Return the (X, Y) coordinate for the center point of the cell that contains the specified text.  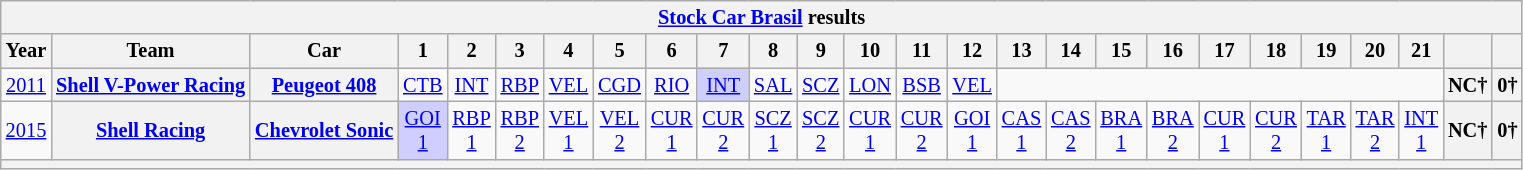
9 (820, 51)
Stock Car Brasil results (762, 17)
11 (922, 51)
5 (620, 51)
21 (1421, 51)
CAS1 (1022, 130)
18 (1276, 51)
BRA2 (1173, 130)
RBP (520, 85)
BRA1 (1121, 130)
Shell Racing (150, 130)
6 (672, 51)
12 (972, 51)
15 (1121, 51)
13 (1022, 51)
20 (1376, 51)
INT1 (1421, 130)
SCZ2 (820, 130)
LON (870, 85)
CGD (620, 85)
Year (26, 51)
3 (520, 51)
CAS2 (1070, 130)
SCZ1 (773, 130)
Shell V-Power Racing (150, 85)
7 (723, 51)
Team (150, 51)
RBP2 (520, 130)
SAL (773, 85)
Chevrolet Sonic (324, 130)
Peugeot 408 (324, 85)
VEL2 (620, 130)
8 (773, 51)
10 (870, 51)
RIO (672, 85)
Car (324, 51)
TAR1 (1326, 130)
SCZ (820, 85)
RBP1 (471, 130)
16 (1173, 51)
CTB (422, 85)
2 (471, 51)
TAR2 (1376, 130)
17 (1225, 51)
4 (568, 51)
BSB (922, 85)
VEL1 (568, 130)
19 (1326, 51)
14 (1070, 51)
1 (422, 51)
2015 (26, 130)
2011 (26, 85)
